From the cell containing the given text, extract its center point as [X, Y] coordinate. 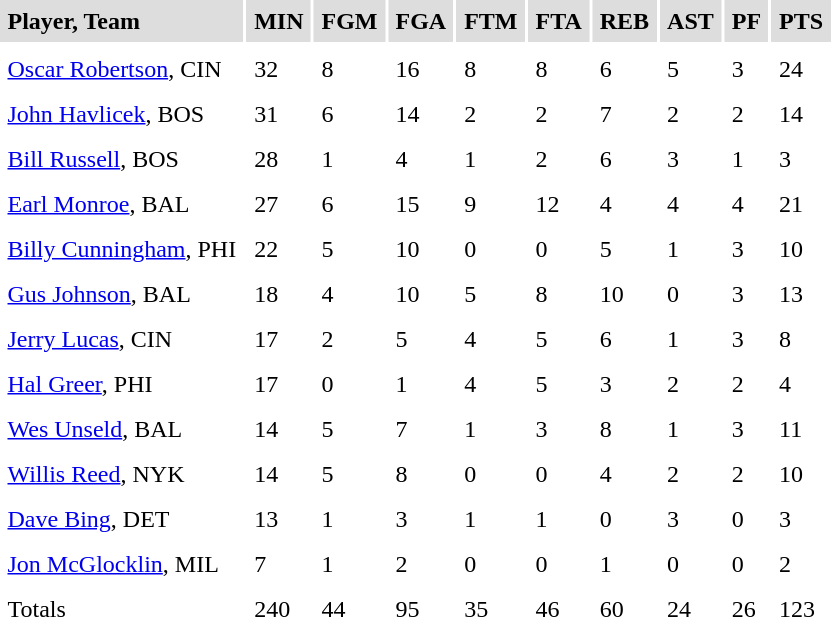
22 [279, 249]
Dave Bing, DET [122, 519]
Billy Cunningham, PHI [122, 249]
12 [558, 204]
27 [279, 204]
MIN [279, 21]
Oscar Robertson, CIN [122, 69]
FGM [350, 21]
Player, Team [122, 21]
PTS [802, 21]
Jerry Lucas, CIN [122, 339]
REB [624, 21]
Willis Reed, NYK [122, 474]
Wes Unseld, BAL [122, 429]
28 [279, 159]
FTM [491, 21]
FGA [421, 21]
32 [279, 69]
John Havlicek, BOS [122, 114]
AST [691, 21]
11 [802, 429]
Jon McGlocklin, MIL [122, 564]
16 [421, 69]
PF [746, 21]
15 [421, 204]
24 [802, 69]
18 [279, 294]
Bill Russell, BOS [122, 159]
31 [279, 114]
21 [802, 204]
9 [491, 204]
Hal Greer, PHI [122, 384]
FTA [558, 21]
Earl Monroe, BAL [122, 204]
Gus Johnson, BAL [122, 294]
